For the text-containing cell, return its midpoint in (x, y) coordinate format. 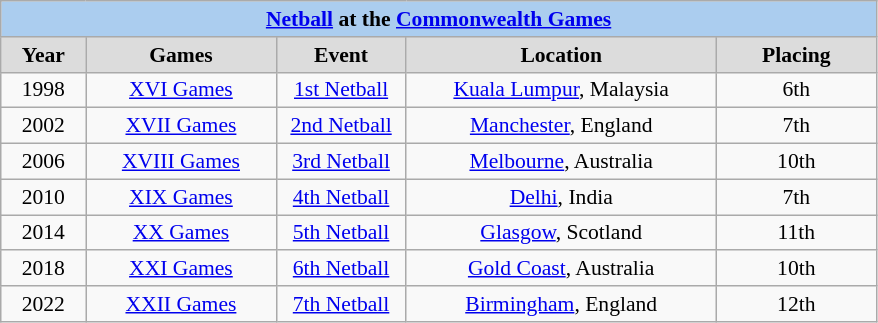
4th Netball (341, 197)
XVII Games (181, 126)
XXII Games (181, 304)
Event (341, 55)
Kuala Lumpur, Malaysia (561, 90)
11th (796, 233)
1st Netball (341, 90)
2022 (44, 304)
2014 (44, 233)
Netball at the Commonwealth Games (439, 19)
2010 (44, 197)
6th Netball (341, 269)
XX Games (181, 233)
XIX Games (181, 197)
7th Netball (341, 304)
Glasgow, Scotland (561, 233)
XXI Games (181, 269)
Games (181, 55)
12th (796, 304)
XVIII Games (181, 162)
2006 (44, 162)
3rd Netball (341, 162)
2002 (44, 126)
5th Netball (341, 233)
Melbourne, Australia (561, 162)
Gold Coast, Australia (561, 269)
Placing (796, 55)
Delhi, India (561, 197)
XVI Games (181, 90)
1998 (44, 90)
Birmingham, England (561, 304)
Location (561, 55)
2018 (44, 269)
2nd Netball (341, 126)
Manchester, England (561, 126)
6th (796, 90)
Year (44, 55)
